Pinpoint the cell where the given text exists, returning its [X, Y] midpoint coordinate. 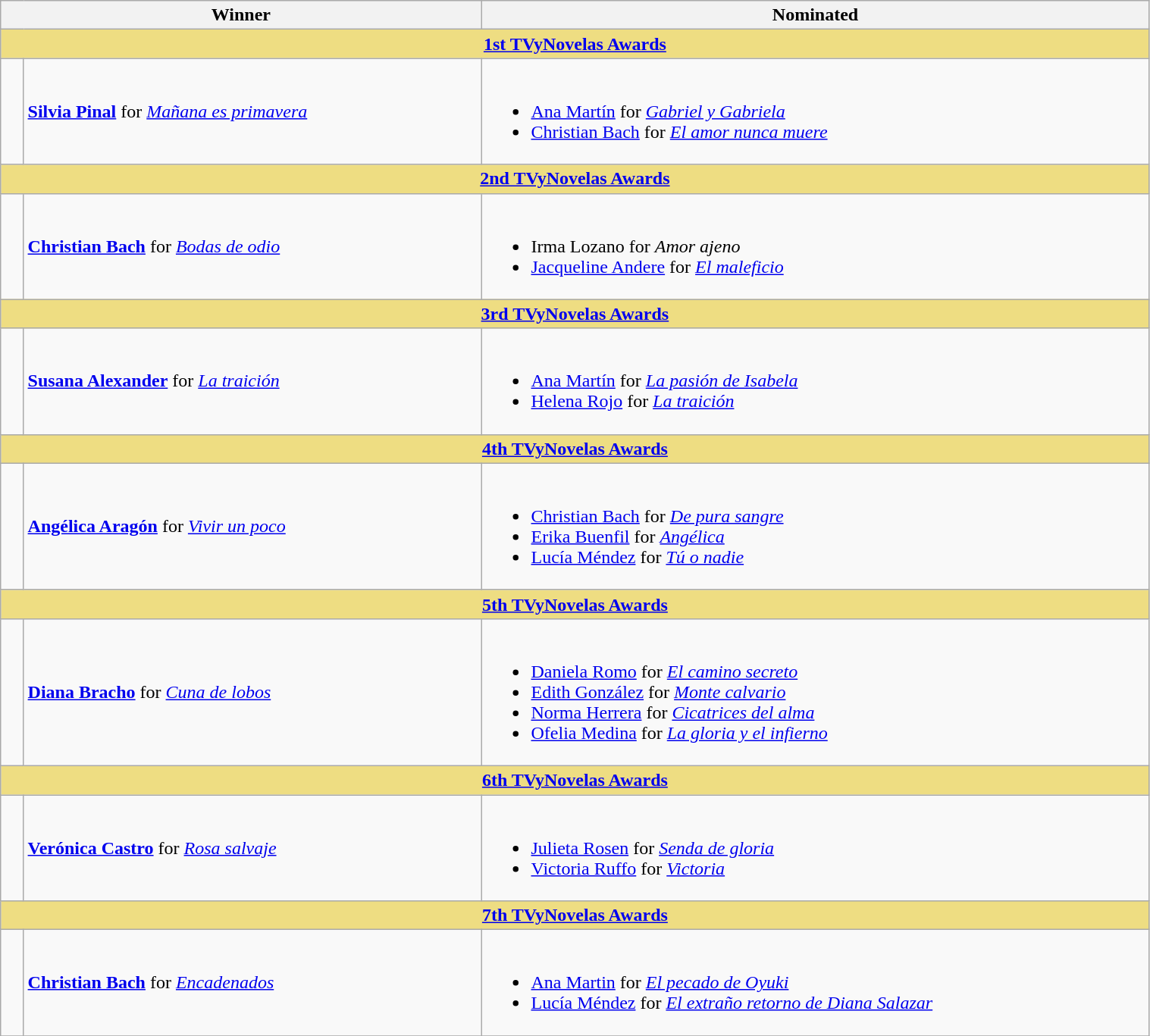
Julieta Rosen for Senda de gloriaVictoria Ruffo for Victoria [816, 847]
Ana Martín for Gabriel y GabrielaChristian Bach for El amor nunca muere [816, 111]
Angélica Aragón for Vivir un poco [252, 526]
6th TVyNovelas Awards [575, 780]
5th TVyNovelas Awards [575, 604]
Winner [241, 15]
Nominated [816, 15]
Irma Lozano for Amor ajenoJacqueline Andere for El maleficio [816, 246]
Diana Bracho for Cuna de lobos [252, 692]
Ana Martín for La pasión de IsabelaHelena Rojo for La traición [816, 381]
3rd TVyNovelas Awards [575, 314]
Silvia Pinal for Mañana es primavera [252, 111]
Christian Bach for Bodas de odio [252, 246]
7th TVyNovelas Awards [575, 915]
4th TVyNovelas Awards [575, 449]
Susana Alexander for La traición [252, 381]
Christian Bach for Encadenados [252, 983]
Verónica Castro for Rosa salvaje [252, 847]
Ana Martin for El pecado de OyukiLucía Méndez for El extraño retorno de Diana Salazar [816, 983]
2nd TVyNovelas Awards [575, 179]
1st TVyNovelas Awards [575, 44]
Christian Bach for De pura sangreErika Buenfil for AngélicaLucía Méndez for Tú o nadie [816, 526]
Daniela Romo for El camino secretoEdith González for Monte calvarioNorma Herrera for Cicatrices del almaOfelia Medina for La gloria y el infierno [816, 692]
